Determine the [x, y] coordinate at the center of the cell enclosing the given text.  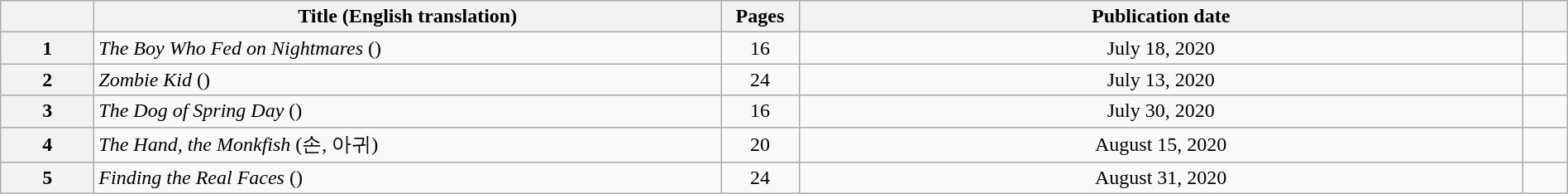
Pages [761, 17]
August 31, 2020 [1161, 178]
4 [48, 144]
July 18, 2020 [1161, 48]
Title (English translation) [408, 17]
The Hand, the Monkfish (손, 아귀) [408, 144]
The Dog of Spring Day () [408, 111]
Finding the Real Faces () [408, 178]
July 30, 2020 [1161, 111]
1 [48, 48]
20 [761, 144]
July 13, 2020 [1161, 80]
August 15, 2020 [1161, 144]
2 [48, 80]
5 [48, 178]
Zombie Kid () [408, 80]
3 [48, 111]
Publication date [1161, 17]
The Boy Who Fed on Nightmares () [408, 48]
